Determine the (X, Y) coordinate at the center of the cell enclosing the given text.  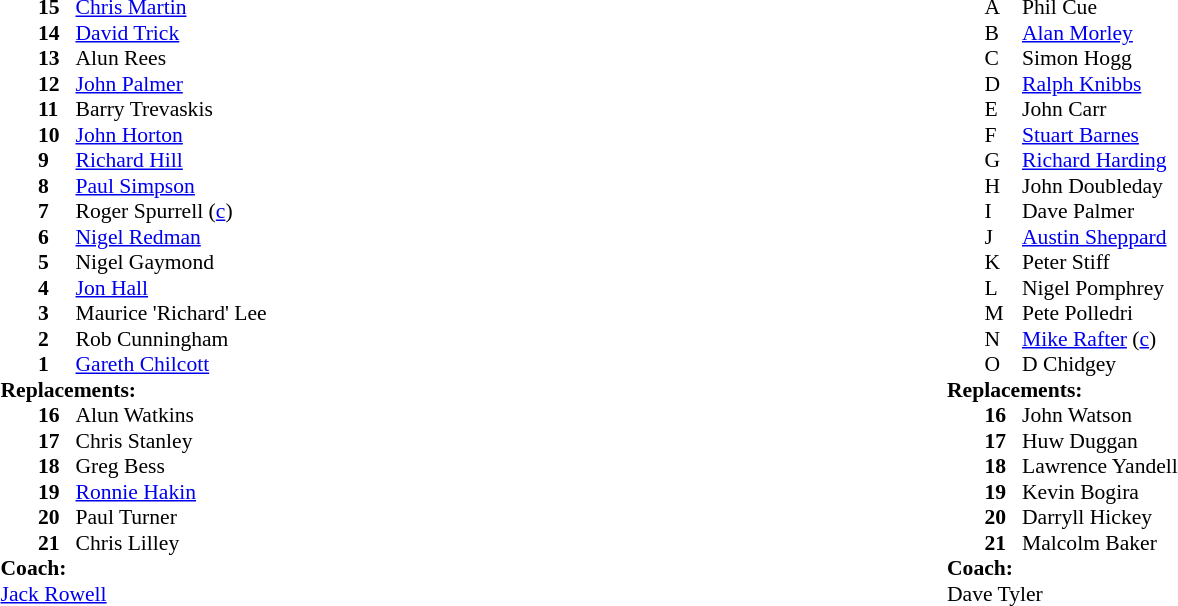
Lawrence Yandell (1100, 467)
John Watson (1100, 415)
8 (57, 186)
K (1003, 263)
C (1003, 59)
2 (57, 339)
David Trick (172, 33)
Rob Cunningham (172, 339)
Greg Bess (172, 467)
D (1003, 84)
7 (57, 211)
N (1003, 339)
Malcolm Baker (1100, 543)
Jon Hall (172, 288)
O (1003, 365)
M (1003, 313)
Nigel Gaymond (172, 263)
Ronnie Hakin (172, 492)
Barry Trevaskis (172, 109)
B (1003, 33)
D Chidgey (1100, 365)
Paul Turner (172, 517)
Huw Duggan (1100, 441)
G (1003, 161)
Darryll Hickey (1100, 517)
3 (57, 313)
10 (57, 135)
E (1003, 109)
Chris Lilley (172, 543)
Maurice 'Richard' Lee (172, 313)
Richard Harding (1100, 161)
Mike Rafter (c) (1100, 339)
Simon Hogg (1100, 59)
Alun Watkins (172, 415)
Pete Polledri (1100, 313)
6 (57, 237)
Alun Rees (172, 59)
H (1003, 186)
4 (57, 288)
Paul Simpson (172, 186)
L (1003, 288)
9 (57, 161)
Stuart Barnes (1100, 135)
Richard Hill (172, 161)
J (1003, 237)
Chris Stanley (172, 441)
Nigel Redman (172, 237)
F (1003, 135)
1 (57, 365)
Roger Spurrell (c) (172, 211)
John Palmer (172, 84)
12 (57, 84)
John Doubleday (1100, 186)
11 (57, 109)
Alan Morley (1100, 33)
Nigel Pomphrey (1100, 288)
Kevin Bogira (1100, 492)
5 (57, 263)
Peter Stiff (1100, 263)
I (1003, 211)
Ralph Knibbs (1100, 84)
Austin Sheppard (1100, 237)
Dave Palmer (1100, 211)
14 (57, 33)
13 (57, 59)
Gareth Chilcott (172, 365)
John Carr (1100, 109)
John Horton (172, 135)
